Search for the cell housing the specified text and yield its (X, Y) center coordinate. 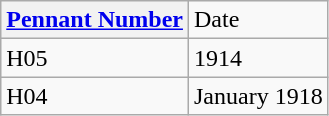
H05 (95, 58)
Date (258, 20)
H04 (95, 96)
1914 (258, 58)
Pennant Number (95, 20)
January 1918 (258, 96)
